Search for the cell housing the specified text and yield its (X, Y) center coordinate. 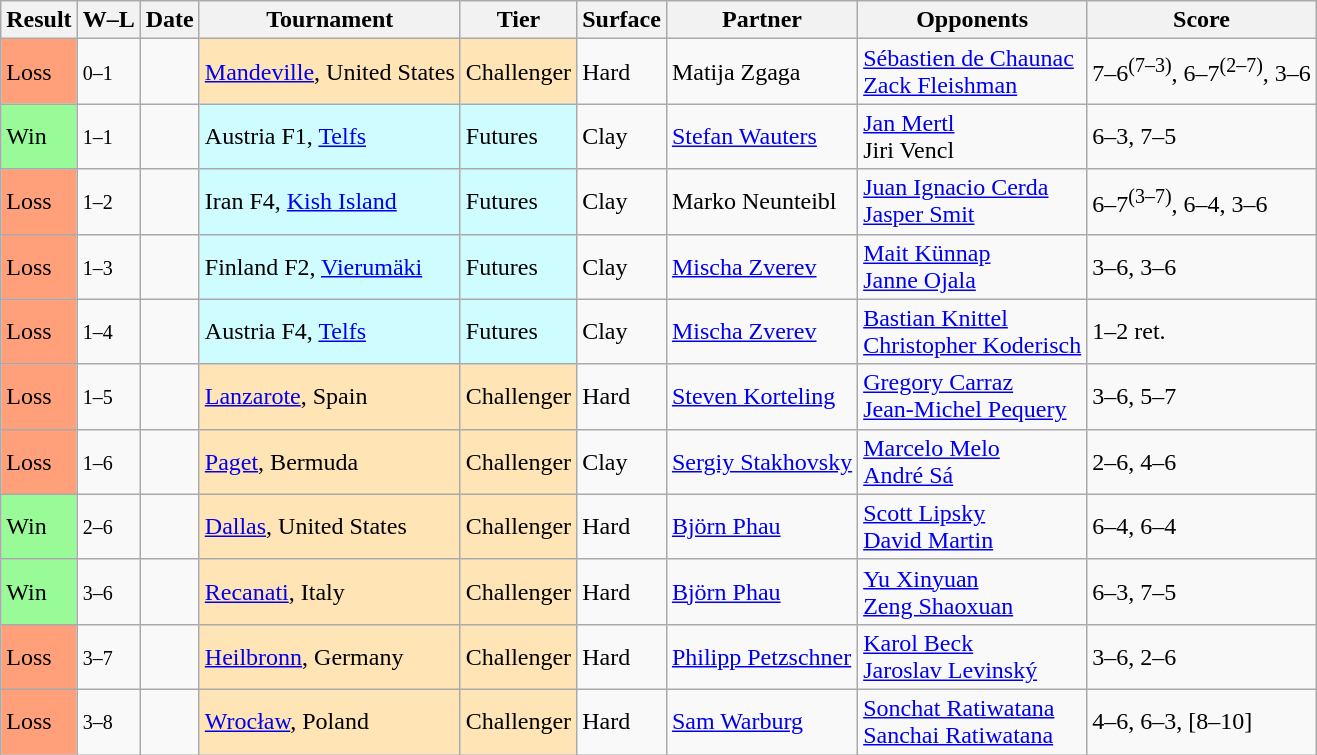
1–2 (108, 202)
Jan Mertl Jiri Vencl (972, 136)
Matija Zgaga (762, 72)
Karol Beck Jaroslav Levinský (972, 656)
Stefan Wauters (762, 136)
Iran F4, Kish Island (330, 202)
1–1 (108, 136)
Bastian Knittel Christopher Koderisch (972, 332)
Philipp Petzschner (762, 656)
6–7(3–7), 6–4, 3–6 (1202, 202)
1–2 ret. (1202, 332)
Opponents (972, 20)
Mait Künnap Janne Ojala (972, 266)
3–6 (108, 592)
Marcelo Melo André Sá (972, 462)
Heilbronn, Germany (330, 656)
Austria F4, Telfs (330, 332)
Scott Lipsky David Martin (972, 526)
Finland F2, Vierumäki (330, 266)
Sam Warburg (762, 722)
Sonchat Ratiwatana Sanchai Ratiwatana (972, 722)
6–4, 6–4 (1202, 526)
1–4 (108, 332)
Sébastien de Chaunac Zack Fleishman (972, 72)
Lanzarote, Spain (330, 396)
Tier (518, 20)
2–6, 4–6 (1202, 462)
4–6, 6–3, [8–10] (1202, 722)
Surface (622, 20)
1–3 (108, 266)
Mandeville, United States (330, 72)
1–5 (108, 396)
7–6(7–3), 6–7(2–7), 3–6 (1202, 72)
Yu Xinyuan Zeng Shaoxuan (972, 592)
Steven Korteling (762, 396)
Result (39, 20)
Score (1202, 20)
Date (170, 20)
Austria F1, Telfs (330, 136)
0–1 (108, 72)
W–L (108, 20)
Wrocław, Poland (330, 722)
Sergiy Stakhovsky (762, 462)
Marko Neunteibl (762, 202)
3–6, 2–6 (1202, 656)
Tournament (330, 20)
Partner (762, 20)
2–6 (108, 526)
Paget, Bermuda (330, 462)
3–6, 3–6 (1202, 266)
Dallas, United States (330, 526)
Juan Ignacio Cerda Jasper Smit (972, 202)
3–8 (108, 722)
Gregory Carraz Jean-Michel Pequery (972, 396)
Recanati, Italy (330, 592)
1–6 (108, 462)
3–6, 5–7 (1202, 396)
3–7 (108, 656)
